Capture the cell that displays the provided text and extract its (x, y) central coordinate. 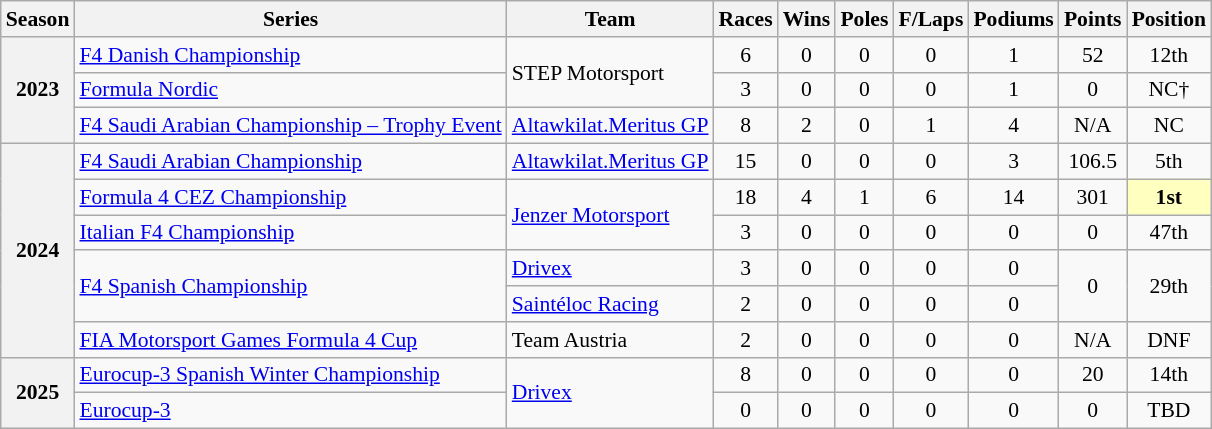
Season (38, 19)
Eurocup-3 Spanish Winter Championship (290, 375)
F4 Saudi Arabian Championship – Trophy Event (290, 126)
F4 Saudi Arabian Championship (290, 162)
2024 (38, 251)
5th (1169, 162)
Saintéloc Racing (610, 304)
Podiums (1014, 19)
2025 (38, 392)
NC (1169, 126)
52 (1093, 55)
Formula 4 CEZ Championship (290, 197)
14 (1014, 197)
Series (290, 19)
106.5 (1093, 162)
15 (746, 162)
Points (1093, 19)
FIA Motorsport Games Formula 4 Cup (290, 340)
F4 Spanish Championship (290, 286)
18 (746, 197)
F/Laps (930, 19)
301 (1093, 197)
Races (746, 19)
Poles (864, 19)
29th (1169, 286)
DNF (1169, 340)
20 (1093, 375)
Eurocup-3 (290, 411)
14th (1169, 375)
Team (610, 19)
TBD (1169, 411)
Formula Nordic (290, 90)
Wins (807, 19)
47th (1169, 233)
STEP Motorsport (610, 72)
F4 Danish Championship (290, 55)
1st (1169, 197)
Jenzer Motorsport (610, 214)
Team Austria (610, 340)
Position (1169, 19)
12th (1169, 55)
2023 (38, 90)
NC† (1169, 90)
Italian F4 Championship (290, 233)
